For the text-containing cell, return its midpoint in (X, Y) coordinate format. 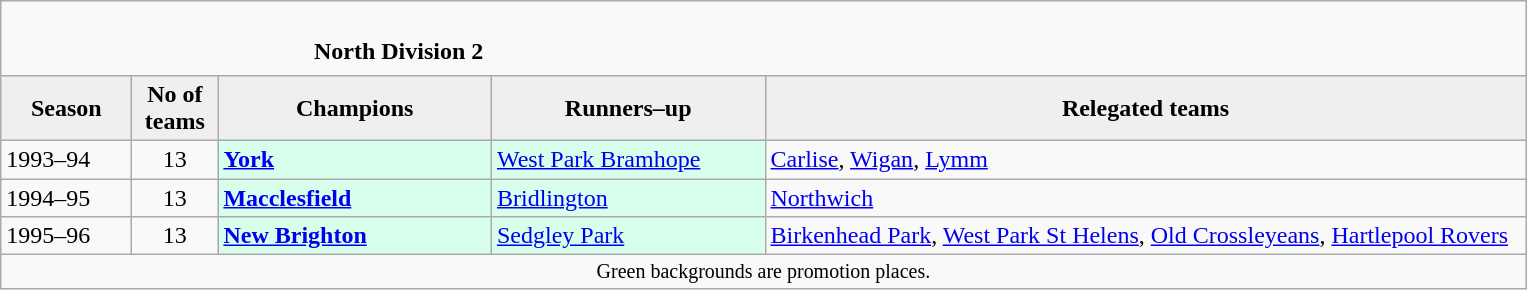
Northwich (1146, 197)
Champions (355, 108)
York (355, 159)
Runners–up (628, 108)
Relegated teams (1146, 108)
1993–94 (66, 159)
New Brighton (355, 236)
Birkenhead Park, West Park St Helens, Old Crossleyeans, Hartlepool Rovers (1146, 236)
1994–95 (66, 197)
Bridlington (628, 197)
Macclesfield (355, 197)
Season (66, 108)
1995–96 (66, 236)
Sedgley Park (628, 236)
Carlise, Wigan, Lymm (1146, 159)
No of teams (175, 108)
Green backgrounds are promotion places. (764, 272)
West Park Bramhope (628, 159)
